Provide the [x, y] coordinate of the cell's center where the given text is located.  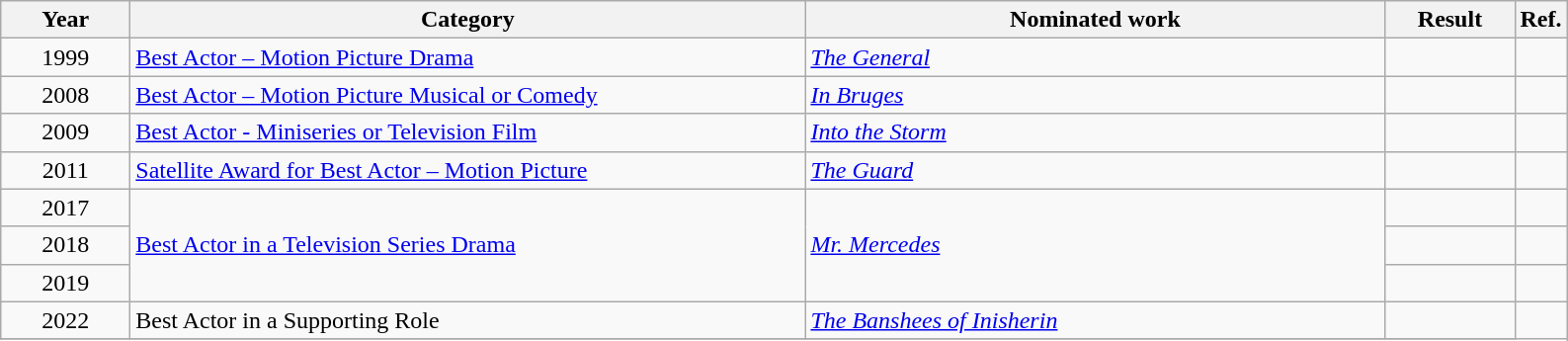
Best Actor – Motion Picture Drama [468, 57]
Best Actor in a Supporting Role [468, 320]
Result [1450, 20]
2017 [65, 208]
1999 [65, 57]
2019 [65, 283]
2011 [65, 170]
Ref. [1541, 20]
Satellite Award for Best Actor – Motion Picture [468, 170]
The Banshees of Inisherin [1095, 320]
Nominated work [1095, 20]
2018 [65, 245]
The General [1095, 57]
Best Actor – Motion Picture Musical or Comedy [468, 95]
Year [65, 20]
In Bruges [1095, 95]
2008 [65, 95]
2022 [65, 320]
Mr. Mercedes [1095, 245]
The Guard [1095, 170]
Best Actor in a Television Series Drama [468, 245]
Category [468, 20]
2009 [65, 132]
Best Actor - Miniseries or Television Film [468, 132]
Into the Storm [1095, 132]
